Find where the given text appears and provide that cell's center as [X, Y] coordinate. 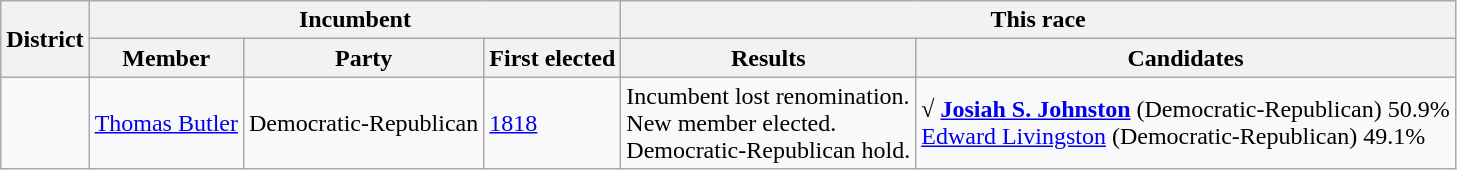
District [45, 39]
Democratic-Republican [363, 123]
First elected [552, 58]
Results [768, 58]
Party [363, 58]
Incumbent [355, 20]
Incumbent lost renomination.New member elected.Democratic-Republican hold. [768, 123]
Thomas Butler [166, 123]
Candidates [1186, 58]
Member [166, 58]
This race [1038, 20]
√ Josiah S. Johnston (Democratic-Republican) 50.9%Edward Livingston (Democratic-Republican) 49.1% [1186, 123]
1818 [552, 123]
